Extract the [X, Y] coordinate from the center of the cell holding the provided text.  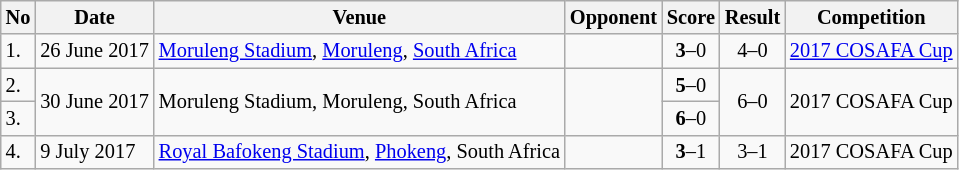
4. [18, 152]
9 July 2017 [94, 152]
30 June 2017 [94, 102]
4–0 [752, 51]
3. [18, 118]
5–0 [691, 85]
3–0 [691, 51]
Result [752, 17]
Opponent [614, 17]
Venue [360, 17]
Competition [871, 17]
26 June 2017 [94, 51]
Score [691, 17]
Royal Bafokeng Stadium, Phokeng, South Africa [360, 152]
2. [18, 85]
1. [18, 51]
Date [94, 17]
No [18, 17]
